Scan for the cell matching the given text and deliver its (x, y) coordinate at center. 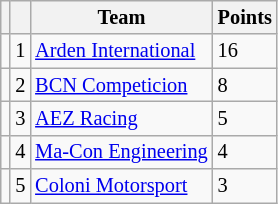
2 (20, 85)
8 (245, 85)
Coloni Motorsport (121, 186)
Team (121, 17)
Arden International (121, 51)
Points (245, 17)
Ma-Con Engineering (121, 152)
1 (20, 51)
AEZ Racing (121, 118)
16 (245, 51)
BCN Competicion (121, 85)
